Detect which cell encompasses the target text, then output its [X, Y] center coordinate. 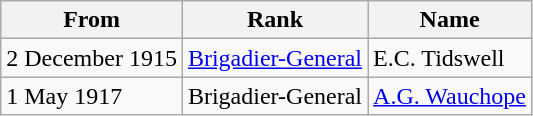
From [92, 20]
Name [450, 20]
A.G. Wauchope [450, 96]
2 December 1915 [92, 58]
Rank [274, 20]
1 May 1917 [92, 96]
E.C. Tidswell [450, 58]
